Extract the [x, y] coordinate from the center of the cell holding the provided text.  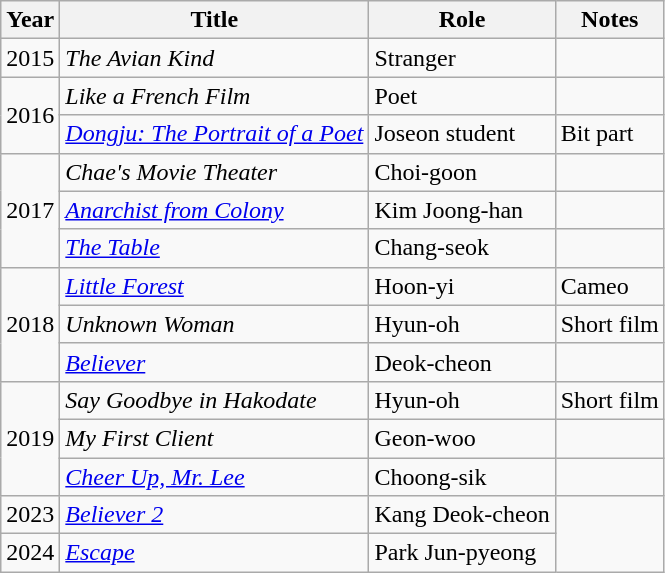
Kim Joong-han [462, 210]
Cameo [610, 286]
2018 [30, 324]
2016 [30, 115]
Choong-sik [462, 477]
The Avian Kind [214, 58]
Poet [462, 96]
2024 [30, 553]
Joseon student [462, 134]
2015 [30, 58]
Kang Deok-cheon [462, 515]
2019 [30, 438]
Dongju: The Portrait of a Poet [214, 134]
2023 [30, 515]
Believer 2 [214, 515]
Chae's Movie Theater [214, 172]
Anarchist from Colony [214, 210]
Say Goodbye in Hakodate [214, 400]
Geon-woo [462, 438]
Stranger [462, 58]
Notes [610, 20]
Like a French Film [214, 96]
Unknown Woman [214, 324]
My First Client [214, 438]
2017 [30, 210]
Cheer Up, Mr. Lee [214, 477]
Deok-cheon [462, 362]
Title [214, 20]
Year [30, 20]
Escape [214, 553]
Park Jun-pyeong [462, 553]
Believer [214, 362]
Chang-seok [462, 248]
Hoon-yi [462, 286]
Little Forest [214, 286]
Role [462, 20]
Bit part [610, 134]
Choi-goon [462, 172]
The Table [214, 248]
